Find where the given text appears and provide that cell's center as [X, Y] coordinate. 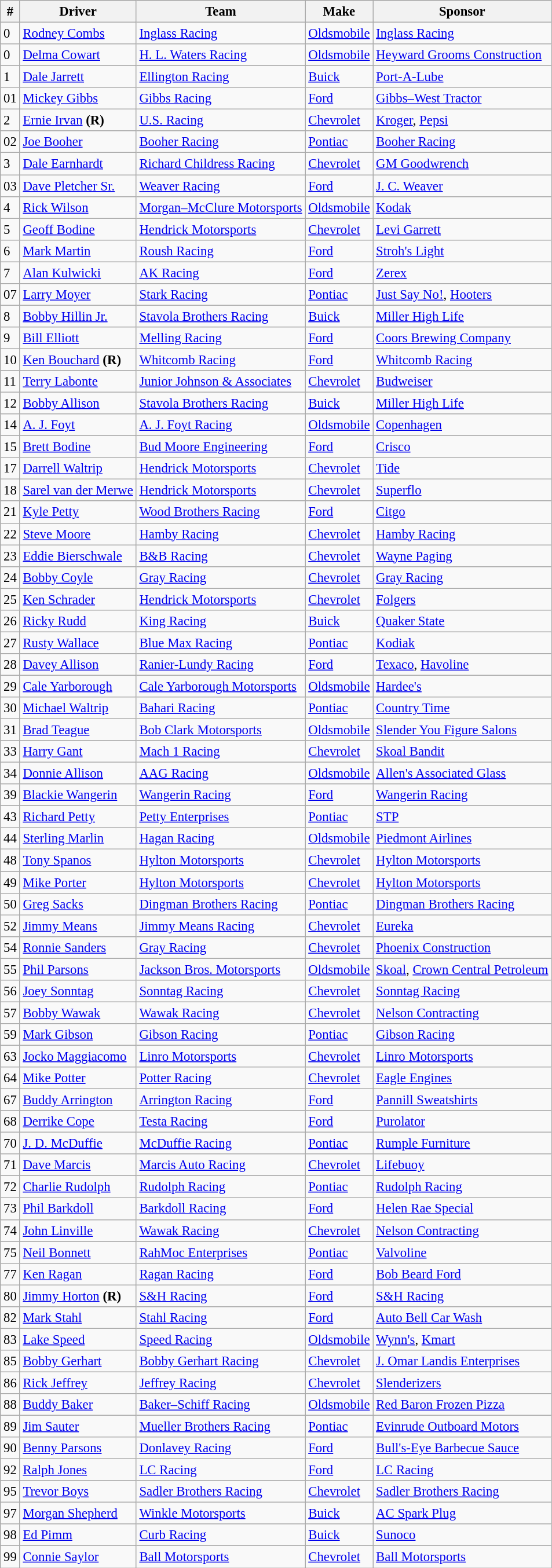
J. C. Weaver [462, 186]
12 [10, 404]
Levi Garrett [462, 229]
Ronnie Sanders [78, 947]
88 [10, 1405]
89 [10, 1427]
Cale Yarborough Motorsports [221, 686]
AK Racing [221, 273]
Slenderizers [462, 1383]
Bob Beard Ford [462, 1274]
Bobby Hillin Jr. [78, 316]
RahMoc Enterprises [221, 1252]
Superflo [462, 490]
74 [10, 1230]
Rick Jeffrey [78, 1383]
Rodney Combs [78, 34]
15 [10, 447]
Red Baron Frozen Pizza [462, 1405]
Jim Sauter [78, 1427]
83 [10, 1339]
Morgan–McClure Motorsports [221, 207]
71 [10, 1165]
68 [10, 1122]
Bud Moore Engineering [221, 447]
8 [10, 316]
McDuffie Racing [221, 1144]
Sarel van der Merwe [78, 490]
Eureka [462, 926]
# [10, 12]
Rick Wilson [78, 207]
Petty Enterprises [221, 817]
95 [10, 1492]
Bobby Coyle [78, 577]
Alan Kulwicki [78, 273]
Quaker State [462, 621]
07 [10, 295]
Ralph Jones [78, 1470]
J. Omar Landis Enterprises [462, 1361]
Delma Cowart [78, 55]
86 [10, 1383]
72 [10, 1187]
A. J. Foyt [78, 425]
Benny Parsons [78, 1448]
Larry Moyer [78, 295]
Tide [462, 468]
18 [10, 490]
25 [10, 599]
Skoal, Crown Central Petroleum [462, 969]
73 [10, 1209]
Wood Brothers Racing [221, 512]
Bahari Racing [221, 708]
Piedmont Airlines [462, 839]
Richard Childress Racing [221, 164]
Donlavey Racing [221, 1448]
Jimmy Horton (R) [78, 1296]
43 [10, 817]
King Racing [221, 621]
Dave Marcis [78, 1165]
Dale Earnhardt [78, 164]
1 [10, 77]
Make [339, 12]
Phoenix Construction [462, 947]
Country Time [462, 708]
Port-A-Lube [462, 77]
Jimmy Means Racing [221, 926]
23 [10, 556]
Ragan Racing [221, 1274]
Team [221, 12]
4 [10, 207]
85 [10, 1361]
Kyle Petty [78, 512]
Phil Barkdoll [78, 1209]
Ken Schrader [78, 599]
Blackie Wangerin [78, 795]
Skoal Bandit [462, 752]
Zerex [462, 273]
Mach 1 Racing [221, 752]
Folgers [462, 599]
Eagle Engines [462, 1078]
Richard Petty [78, 817]
Bobby Gerhart Racing [221, 1361]
56 [10, 991]
70 [10, 1144]
Rusty Wallace [78, 643]
Donnie Allison [78, 774]
Ernie Irvan (R) [78, 120]
Driver [78, 12]
H. L. Waters Racing [221, 55]
Mark Gibson [78, 1035]
Kodak [462, 207]
Wayne Paging [462, 556]
Bobby Wawak [78, 1013]
Purolator [462, 1122]
Sponsor [462, 12]
Bill Elliott [78, 338]
90 [10, 1448]
Mark Stahl [78, 1318]
Melling Racing [221, 338]
Neil Bonnett [78, 1252]
Potter Racing [221, 1078]
59 [10, 1035]
Steve Moore [78, 534]
77 [10, 1274]
Dale Jarrett [78, 77]
75 [10, 1252]
Heyward Grooms Construction [462, 55]
Bull's-Eye Barbecue Sauce [462, 1448]
Connie Saylor [78, 1557]
Roush Racing [221, 251]
Buddy Baker [78, 1405]
Pannill Sweatshirts [462, 1100]
14 [10, 425]
Ranier-Lundy Racing [221, 665]
Citgo [462, 512]
Stark Racing [221, 295]
97 [10, 1514]
Slender You Figure Salons [462, 730]
Lifebuoy [462, 1165]
64 [10, 1078]
Eddie Bierschwale [78, 556]
Geoff Bodine [78, 229]
Jimmy Means [78, 926]
Texaco, Havoline [462, 665]
A. J. Foyt Racing [221, 425]
33 [10, 752]
3 [10, 164]
Rumple Furniture [462, 1144]
Charlie Rudolph [78, 1187]
Mike Potter [78, 1078]
AAG Racing [221, 774]
Brett Bodine [78, 447]
Ed Pimm [78, 1535]
2 [10, 120]
Joe Booher [78, 142]
Brad Teague [78, 730]
6 [10, 251]
Sunoco [462, 1535]
Winkle Motorsports [221, 1514]
02 [10, 142]
Phil Parsons [78, 969]
34 [10, 774]
98 [10, 1535]
Tony Spanos [78, 860]
67 [10, 1100]
Kodiak [462, 643]
92 [10, 1470]
Copenhagen [462, 425]
Evinrude Outboard Motors [462, 1427]
Ken Ragan [78, 1274]
63 [10, 1056]
Helen Rae Special [462, 1209]
Valvoline [462, 1252]
Budweiser [462, 382]
Jackson Bros. Motorsports [221, 969]
Testa Racing [221, 1122]
7 [10, 273]
Terry Labonte [78, 382]
Bobby Allison [78, 404]
21 [10, 512]
Mike Porter [78, 882]
44 [10, 839]
GM Goodwrench [462, 164]
J. D. McDuffie [78, 1144]
82 [10, 1318]
Michael Waltrip [78, 708]
5 [10, 229]
Junior Johnson & Associates [221, 382]
Speed Racing [221, 1339]
John Linville [78, 1230]
11 [10, 382]
Gibbs–West Tractor [462, 98]
57 [10, 1013]
Lake Speed [78, 1339]
54 [10, 947]
Blue Max Racing [221, 643]
Weaver Racing [221, 186]
31 [10, 730]
Bob Clark Motorsports [221, 730]
49 [10, 882]
39 [10, 795]
Mark Martin [78, 251]
27 [10, 643]
Stroh's Light [462, 251]
Marcis Auto Racing [221, 1165]
AC Spark Plug [462, 1514]
Auto Bell Car Wash [462, 1318]
03 [10, 186]
Curb Racing [221, 1535]
Joey Sonntag [78, 991]
Ricky Rudd [78, 621]
Mueller Brothers Racing [221, 1427]
Davey Allison [78, 665]
Bobby Gerhart [78, 1361]
Gibbs Racing [221, 98]
50 [10, 904]
Greg Sacks [78, 904]
01 [10, 98]
STP [462, 817]
Buddy Arrington [78, 1100]
Barkdoll Racing [221, 1209]
17 [10, 468]
Arrington Racing [221, 1100]
Jeffrey Racing [221, 1383]
Stahl Racing [221, 1318]
Cale Yarborough [78, 686]
U.S. Racing [221, 120]
24 [10, 577]
Allen's Associated Glass [462, 774]
Trevor Boys [78, 1492]
Harry Gant [78, 752]
Kroger, Pepsi [462, 120]
Hardee's [462, 686]
Wynn's, Kmart [462, 1339]
Darrell Waltrip [78, 468]
48 [10, 860]
26 [10, 621]
22 [10, 534]
55 [10, 969]
Jocko Maggiacomo [78, 1056]
Hagan Racing [221, 839]
28 [10, 665]
Ken Bouchard (R) [78, 360]
Baker–Schiff Racing [221, 1405]
30 [10, 708]
52 [10, 926]
80 [10, 1296]
Derrike Cope [78, 1122]
10 [10, 360]
29 [10, 686]
Dave Pletcher Sr. [78, 186]
Morgan Shepherd [78, 1514]
Crisco [462, 447]
Coors Brewing Company [462, 338]
Ellington Racing [221, 77]
B&B Racing [221, 556]
99 [10, 1557]
Sterling Marlin [78, 839]
Just Say No!, Hooters [462, 295]
Mickey Gibbs [78, 98]
9 [10, 338]
